For the text-containing cell, return its midpoint in (X, Y) coordinate format. 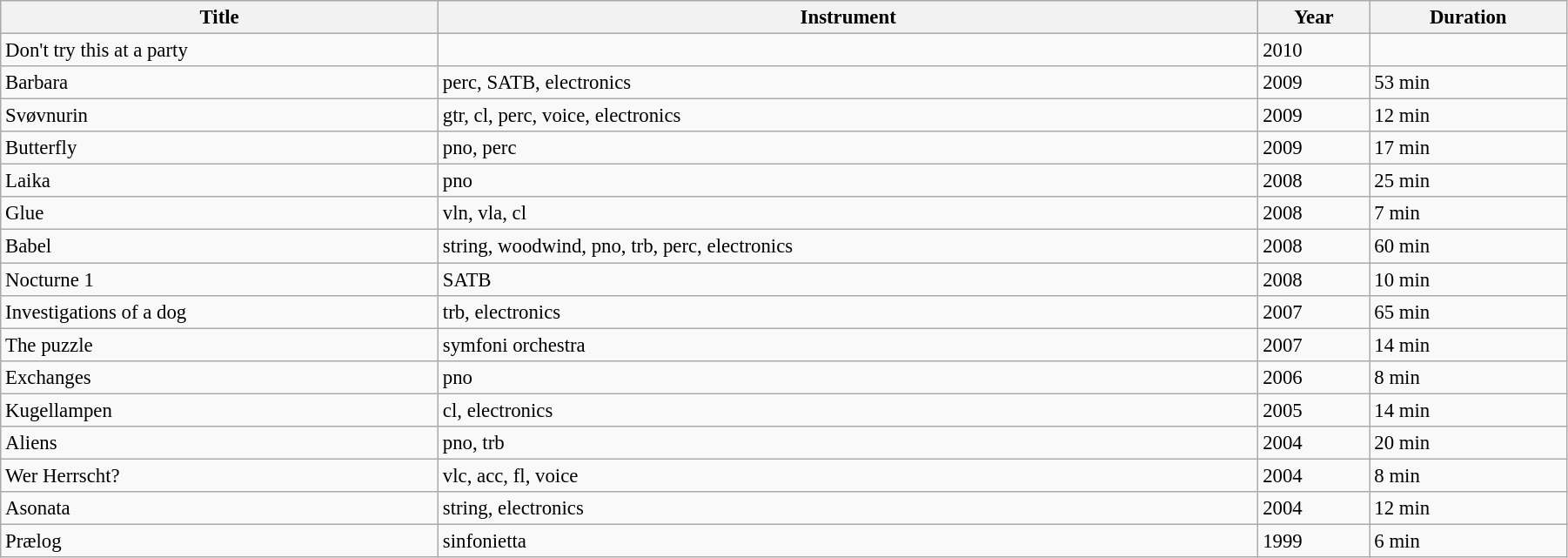
vln, vla, cl (848, 213)
Glue (219, 213)
symfoni orchestra (848, 345)
SATB (848, 279)
Svøvnurin (219, 116)
Kugellampen (219, 410)
Prælog (219, 541)
Wer Herrscht? (219, 475)
7 min (1468, 213)
Exchanges (219, 377)
pno, perc (848, 148)
65 min (1468, 312)
Aliens (219, 443)
The puzzle (219, 345)
perc, SATB, electronics (848, 83)
Title (219, 17)
gtr, cl, perc, voice, electronics (848, 116)
Don't try this at a party (219, 50)
string, electronics (848, 508)
20 min (1468, 443)
Investigations of a dog (219, 312)
Year (1314, 17)
string, woodwind, pno, trb, perc, electronics (848, 246)
Asonata (219, 508)
pno, trb (848, 443)
60 min (1468, 246)
Duration (1468, 17)
6 min (1468, 541)
Nocturne 1 (219, 279)
2010 (1314, 50)
Babel (219, 246)
25 min (1468, 181)
vlc, acc, fl, voice (848, 475)
53 min (1468, 83)
2005 (1314, 410)
Laika (219, 181)
1999 (1314, 541)
trb, electronics (848, 312)
Instrument (848, 17)
Barbara (219, 83)
17 min (1468, 148)
2006 (1314, 377)
sinfonietta (848, 541)
Butterfly (219, 148)
10 min (1468, 279)
cl, electronics (848, 410)
